Scan for the cell matching the given text and deliver its [X, Y] coordinate at center. 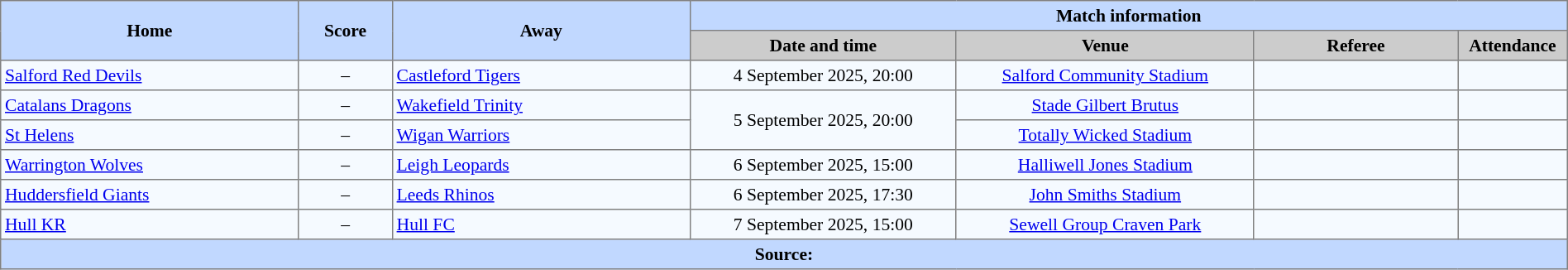
Wigan Warriors [541, 135]
Date and time [823, 46]
Totally Wicked Stadium [1105, 135]
7 September 2025, 15:00 [823, 224]
4 September 2025, 20:00 [823, 75]
Match information [1128, 16]
Attendance [1513, 46]
Home [150, 31]
6 September 2025, 15:00 [823, 165]
Wakefield Trinity [541, 105]
Catalans Dragons [150, 105]
Salford Community Stadium [1105, 75]
Warrington Wolves [150, 165]
Castleford Tigers [541, 75]
Hull FC [541, 224]
St Helens [150, 135]
Score [346, 31]
Stade Gilbert Brutus [1105, 105]
Source: [784, 254]
Venue [1105, 46]
Hull KR [150, 224]
Halliwell Jones Stadium [1105, 165]
Huddersfield Giants [150, 195]
Salford Red Devils [150, 75]
Referee [1355, 46]
Leeds Rhinos [541, 195]
Leigh Leopards [541, 165]
5 September 2025, 20:00 [823, 120]
Sewell Group Craven Park [1105, 224]
John Smiths Stadium [1105, 195]
6 September 2025, 17:30 [823, 195]
Away [541, 31]
